Return [X, Y] of the center of cell containing provided text 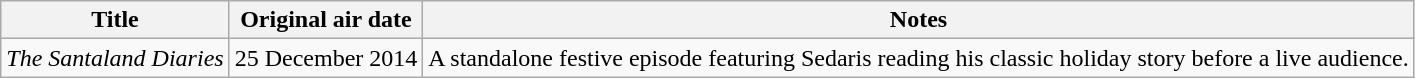
Notes [918, 20]
25 December 2014 [326, 58]
A standalone festive episode featuring Sedaris reading his classic holiday story before a live audience. [918, 58]
Original air date [326, 20]
The Santaland Diaries [115, 58]
Title [115, 20]
